From the cell containing the given text, extract its center point as (x, y) coordinate. 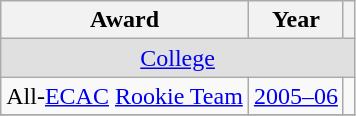
All-ECAC Rookie Team (125, 96)
College (178, 58)
Year (296, 20)
Award (125, 20)
2005–06 (296, 96)
